Detect which cell encompasses the target text, then output its (X, Y) center coordinate. 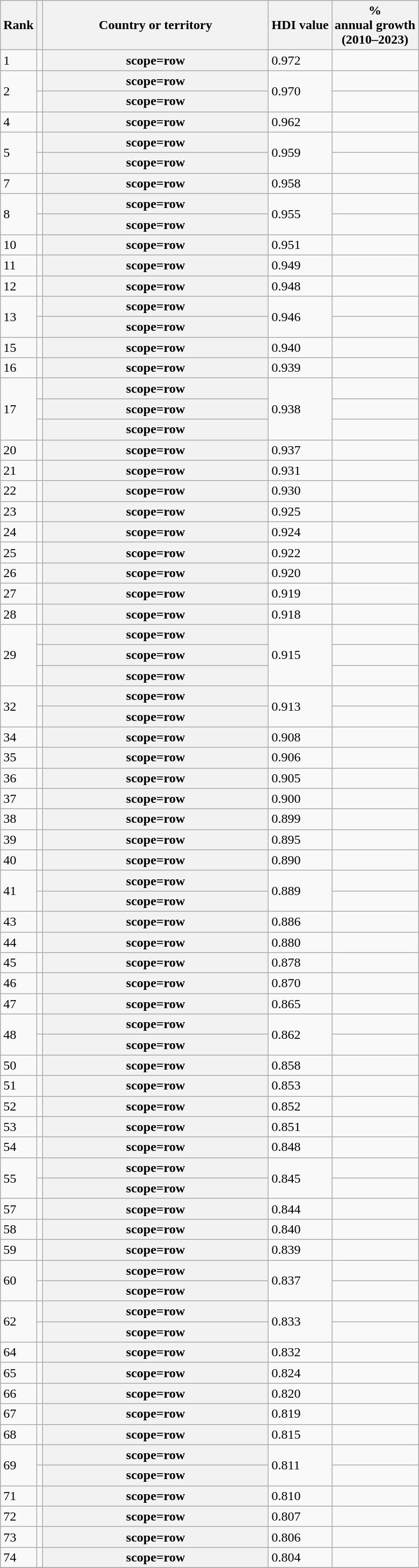
0.807 (300, 1516)
71 (18, 1496)
72 (18, 1516)
0.931 (300, 470)
%annual growth(2010–2023) (375, 25)
55 (18, 1178)
0.970 (300, 91)
68 (18, 1434)
0.811 (300, 1465)
0.948 (300, 286)
67 (18, 1414)
4 (18, 122)
7 (18, 183)
0.840 (300, 1229)
Rank (18, 25)
0.832 (300, 1352)
0.955 (300, 214)
0.908 (300, 737)
21 (18, 470)
11 (18, 265)
0.870 (300, 983)
0.844 (300, 1209)
0.915 (300, 655)
74 (18, 1557)
52 (18, 1106)
28 (18, 614)
0.900 (300, 799)
50 (18, 1065)
27 (18, 593)
0.922 (300, 552)
0.962 (300, 122)
0.925 (300, 511)
0.946 (300, 317)
0.889 (300, 891)
15 (18, 348)
0.810 (300, 1496)
24 (18, 532)
0.858 (300, 1065)
35 (18, 758)
0.913 (300, 706)
0.880 (300, 942)
0.920 (300, 573)
13 (18, 317)
36 (18, 778)
22 (18, 491)
0.804 (300, 1557)
0.919 (300, 593)
0.895 (300, 839)
29 (18, 655)
54 (18, 1147)
0.878 (300, 963)
0.839 (300, 1250)
0.820 (300, 1393)
25 (18, 552)
60 (18, 1280)
0.940 (300, 348)
53 (18, 1127)
32 (18, 706)
47 (18, 1004)
16 (18, 368)
69 (18, 1465)
5 (18, 152)
0.949 (300, 265)
0.819 (300, 1414)
59 (18, 1250)
37 (18, 799)
45 (18, 963)
0.906 (300, 758)
0.852 (300, 1106)
0.845 (300, 1178)
73 (18, 1537)
66 (18, 1393)
0.930 (300, 491)
0.951 (300, 245)
2 (18, 91)
Country or territory (155, 25)
0.815 (300, 1434)
41 (18, 891)
0.899 (300, 819)
0.865 (300, 1004)
HDI value (300, 25)
0.918 (300, 614)
0.862 (300, 1035)
0.890 (300, 860)
48 (18, 1035)
34 (18, 737)
64 (18, 1352)
0.937 (300, 450)
62 (18, 1322)
0.851 (300, 1127)
0.853 (300, 1086)
23 (18, 511)
17 (18, 409)
65 (18, 1373)
0.833 (300, 1322)
1 (18, 60)
26 (18, 573)
0.958 (300, 183)
38 (18, 819)
51 (18, 1086)
8 (18, 214)
0.837 (300, 1280)
46 (18, 983)
0.886 (300, 921)
0.924 (300, 532)
44 (18, 942)
0.938 (300, 409)
20 (18, 450)
39 (18, 839)
0.959 (300, 152)
0.939 (300, 368)
0.824 (300, 1373)
0.905 (300, 778)
58 (18, 1229)
10 (18, 245)
0.848 (300, 1147)
40 (18, 860)
43 (18, 921)
12 (18, 286)
0.806 (300, 1537)
0.972 (300, 60)
57 (18, 1209)
